Extract the (x, y) coordinate from the center of the cell holding the provided text.  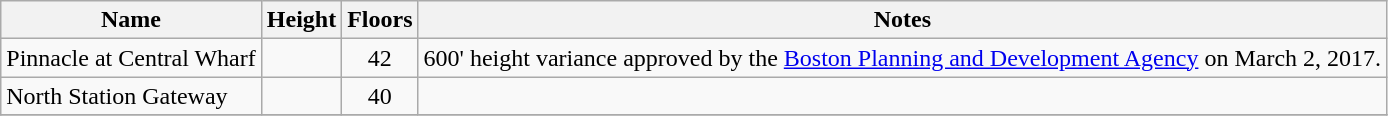
600' height variance approved by the Boston Planning and Development Agency on March 2, 2017. (902, 58)
North Station Gateway (132, 96)
Floors (380, 20)
42 (380, 58)
Pinnacle at Central Wharf (132, 58)
Name (132, 20)
40 (380, 96)
Notes (902, 20)
Height (301, 20)
